Identify which cell holds the provided text, then report its (x, y) central coordinate. 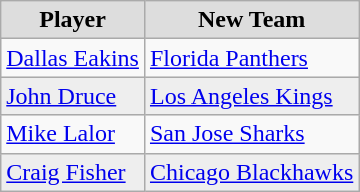
Los Angeles Kings (251, 96)
Dallas Eakins (73, 58)
Craig Fisher (73, 172)
New Team (251, 20)
Chicago Blackhawks (251, 172)
Florida Panthers (251, 58)
San Jose Sharks (251, 134)
Mike Lalor (73, 134)
Player (73, 20)
John Druce (73, 96)
